Extract the [x, y] coordinate from the center of the cell holding the provided text.  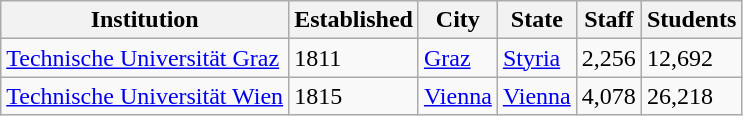
Technische Universität Wien [145, 96]
Institution [145, 20]
26,218 [691, 96]
Students [691, 20]
Graz [458, 58]
2,256 [608, 58]
1811 [354, 58]
Staff [608, 20]
12,692 [691, 58]
4,078 [608, 96]
Technische Universität Graz [145, 58]
Established [354, 20]
1815 [354, 96]
City [458, 20]
State [536, 20]
Styria [536, 58]
